Capture the cell that displays the provided text and extract its (X, Y) central coordinate. 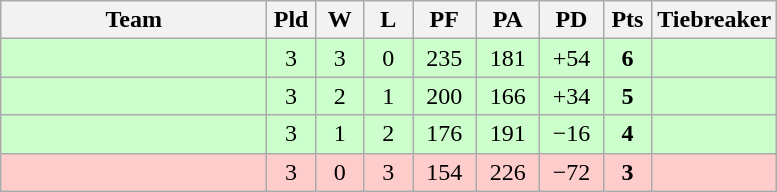
L (388, 20)
+54 (572, 58)
Pld (292, 20)
5 (628, 96)
PF (444, 20)
Tiebreaker (714, 20)
176 (444, 134)
6 (628, 58)
200 (444, 96)
235 (444, 58)
PD (572, 20)
−72 (572, 172)
4 (628, 134)
154 (444, 172)
Pts (628, 20)
191 (508, 134)
181 (508, 58)
Team (134, 20)
166 (508, 96)
W (340, 20)
+34 (572, 96)
226 (508, 172)
−16 (572, 134)
PA (508, 20)
